Pinpoint the cell where the given text exists, returning its [x, y] midpoint coordinate. 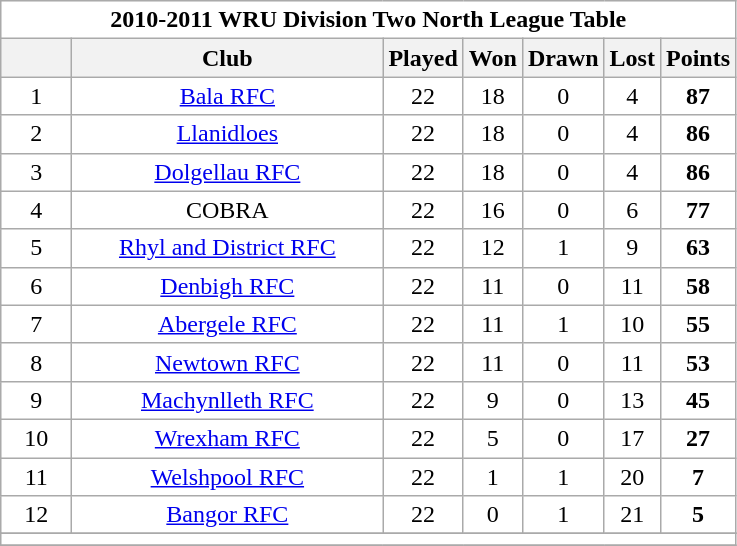
Won [492, 58]
58 [698, 286]
Rhyl and District RFC [228, 248]
13 [632, 400]
2 [36, 134]
8 [36, 362]
87 [698, 96]
Bala RFC [228, 96]
27 [698, 438]
16 [492, 210]
45 [698, 400]
Played [423, 58]
Club [228, 58]
53 [698, 362]
Lost [632, 58]
COBRA [228, 210]
Machynlleth RFC [228, 400]
Drawn [563, 58]
20 [632, 477]
Wrexham RFC [228, 438]
Dolgellau RFC [228, 172]
Points [698, 58]
Bangor RFC [228, 515]
55 [698, 324]
Newtown RFC [228, 362]
Abergele RFC [228, 324]
3 [36, 172]
Denbigh RFC [228, 286]
77 [698, 210]
63 [698, 248]
Llanidloes [228, 134]
Welshpool RFC [228, 477]
2010-2011 WRU Division Two North League Table [368, 20]
17 [632, 438]
21 [632, 515]
